Locate the cell with the specified text and output its [X, Y] center coordinate. 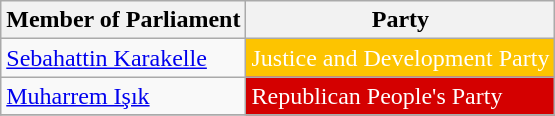
Party [400, 20]
Member of Parliament [124, 20]
Muharrem Işık [124, 96]
Sebahattin Karakelle [124, 58]
Republican People's Party [400, 96]
Justice and Development Party [400, 58]
